Extract the [x, y] coordinate from the center of the cell holding the provided text.  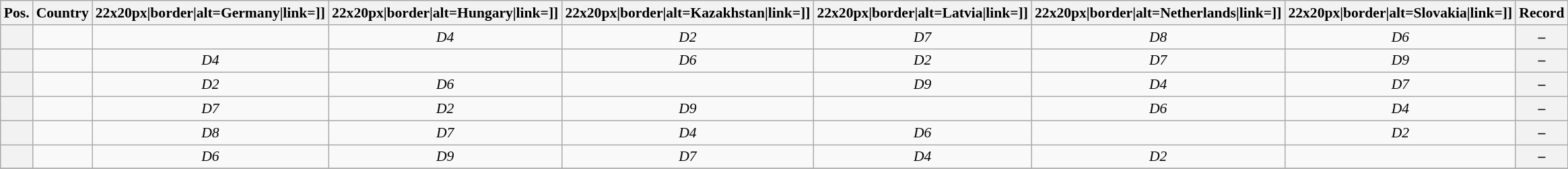
22x20px|border|alt=Slovakia|link=]] [1400, 13]
Record [1542, 13]
22x20px|border|alt=Hungary|link=]] [445, 13]
22x20px|border|alt=Kazakhstan|link=]] [687, 13]
Country [63, 13]
22x20px|border|alt=Latvia|link=]] [922, 13]
22x20px|border|alt=Germany|link=]] [210, 13]
Pos. [17, 13]
22x20px|border|alt=Netherlands|link=]] [1158, 13]
